Pinpoint the cell where the given text exists, returning its (x, y) midpoint coordinate. 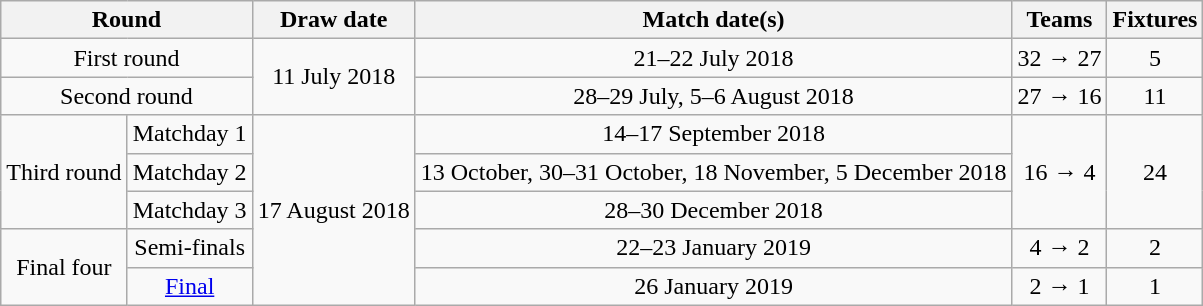
11 (1155, 96)
21–22 July 2018 (714, 58)
1 (1155, 286)
Match date(s) (714, 20)
22–23 January 2019 (714, 248)
Final four (64, 267)
Round (126, 20)
16 → 4 (1060, 172)
4 → 2 (1060, 248)
Matchday 1 (190, 134)
Fixtures (1155, 20)
Third round (64, 172)
13 October, 30–31 October, 18 November, 5 December 2018 (714, 172)
Semi-finals (190, 248)
2 (1155, 248)
32 → 27 (1060, 58)
Final (190, 286)
11 July 2018 (334, 77)
Draw date (334, 20)
Second round (126, 96)
17 August 2018 (334, 210)
26 January 2019 (714, 286)
14–17 September 2018 (714, 134)
Matchday 2 (190, 172)
First round (126, 58)
Matchday 3 (190, 210)
28–29 July, 5–6 August 2018 (714, 96)
28–30 December 2018 (714, 210)
27 → 16 (1060, 96)
24 (1155, 172)
2 → 1 (1060, 286)
Teams (1060, 20)
5 (1155, 58)
